Locate the cell with the specified text and output its [X, Y] center coordinate. 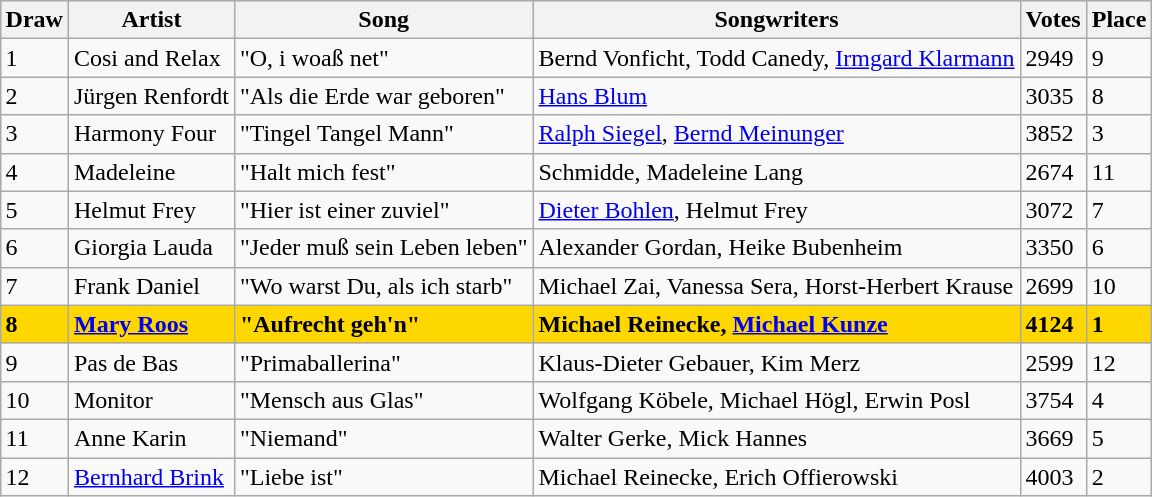
3669 [1053, 438]
Monitor [151, 400]
Mary Roos [151, 324]
Songwriters [776, 20]
Song [384, 20]
Jürgen Renfordt [151, 96]
Bernd Vonficht, Todd Canedy, Irmgard Klarmann [776, 58]
"O, i woaß net" [384, 58]
Votes [1053, 20]
Dieter Bohlen, Helmut Frey [776, 210]
Schmidde, Madeleine Lang [776, 172]
Alexander Gordan, Heike Bubenheim [776, 248]
Hans Blum [776, 96]
Michael Reinecke, Erich Offierowski [776, 477]
"Niemand" [384, 438]
"Tingel Tangel Mann" [384, 134]
2599 [1053, 362]
"Hier ist einer zuviel" [384, 210]
3852 [1053, 134]
"Mensch aus Glas" [384, 400]
Pas de Bas [151, 362]
Anne Karin [151, 438]
"Liebe ist" [384, 477]
"Aufrecht geh'n" [384, 324]
4003 [1053, 477]
3350 [1053, 248]
Harmony Four [151, 134]
Michael Zai, Vanessa Sera, Horst-Herbert Krause [776, 286]
"Primaballerina" [384, 362]
Madeleine [151, 172]
Bernhard Brink [151, 477]
Giorgia Lauda [151, 248]
Place [1119, 20]
Frank Daniel [151, 286]
"Halt mich fest" [384, 172]
2699 [1053, 286]
Cosi and Relax [151, 58]
Draw [34, 20]
Wolfgang Köbele, Michael Högl, Erwin Posl [776, 400]
Michael Reinecke, Michael Kunze [776, 324]
"Als die Erde war geboren" [384, 96]
3754 [1053, 400]
"Wo warst Du, als ich starb" [384, 286]
Klaus-Dieter Gebauer, Kim Merz [776, 362]
3035 [1053, 96]
2674 [1053, 172]
Helmut Frey [151, 210]
"Jeder muß sein Leben leben" [384, 248]
Walter Gerke, Mick Hannes [776, 438]
2949 [1053, 58]
Artist [151, 20]
4124 [1053, 324]
3072 [1053, 210]
Ralph Siegel, Bernd Meinunger [776, 134]
